For the text-containing cell, return its midpoint in (X, Y) coordinate format. 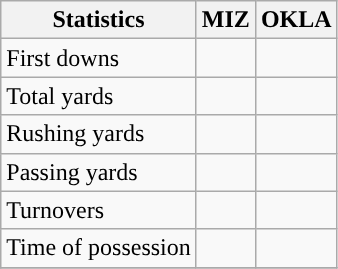
MIZ (226, 20)
Total yards (99, 96)
Passing yards (99, 172)
Time of possession (99, 248)
First downs (99, 58)
Turnovers (99, 210)
Rushing yards (99, 134)
OKLA (296, 20)
Statistics (99, 20)
